Return [x, y] of the center of cell containing provided text 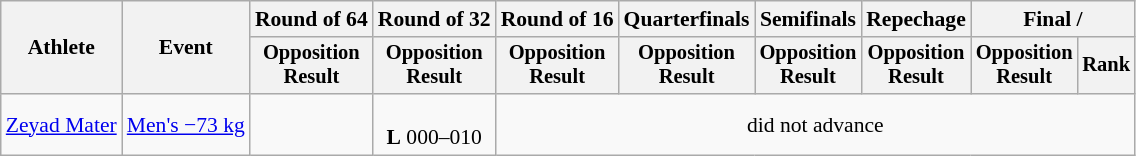
Semifinals [808, 19]
Round of 64 [312, 19]
Men's −73 kg [186, 124]
Rank [1106, 66]
Athlete [62, 48]
Final / [1053, 19]
Repechage [916, 19]
Event [186, 48]
Zeyad Mater [62, 124]
Round of 32 [434, 19]
did not advance [816, 124]
Quarterfinals [687, 19]
L 000–010 [434, 124]
Round of 16 [558, 19]
